Scan for the cell matching the given text and deliver its (X, Y) coordinate at center. 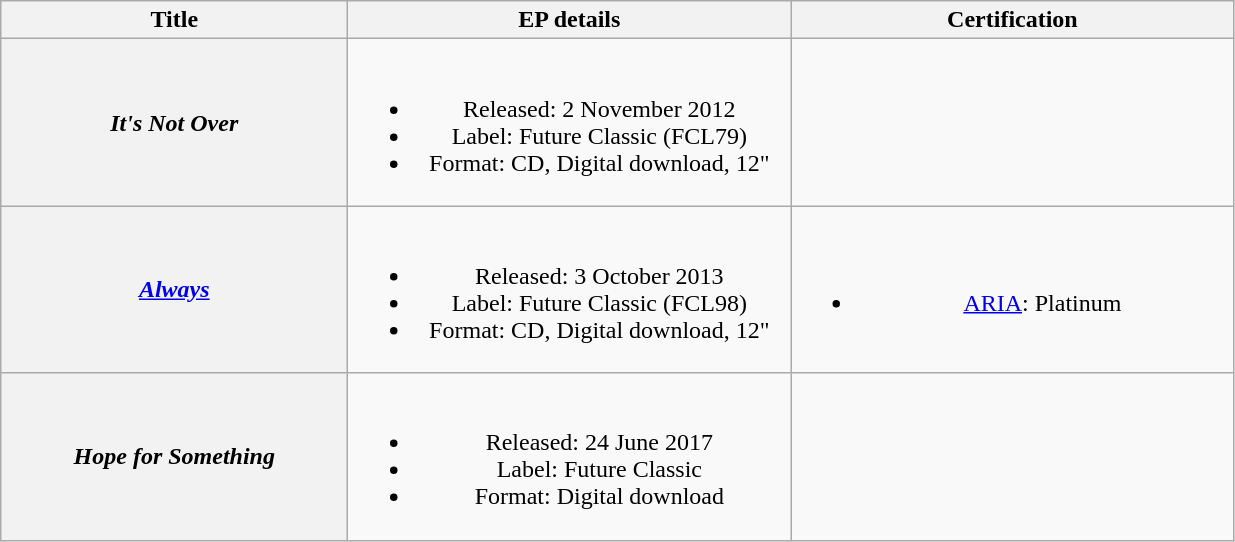
Certification (1012, 20)
Released: 24 June 2017Label: Future ClassicFormat: Digital download (570, 456)
EP details (570, 20)
Released: 3 October 2013Label: Future Classic (FCL98)Format: CD, Digital download, 12" (570, 290)
Always (174, 290)
Hope for Something (174, 456)
Title (174, 20)
ARIA: Platinum (1012, 290)
It's Not Over (174, 122)
Released: 2 November 2012Label: Future Classic (FCL79)Format: CD, Digital download, 12" (570, 122)
